Find where the given text appears and provide that cell's center as [X, Y] coordinate. 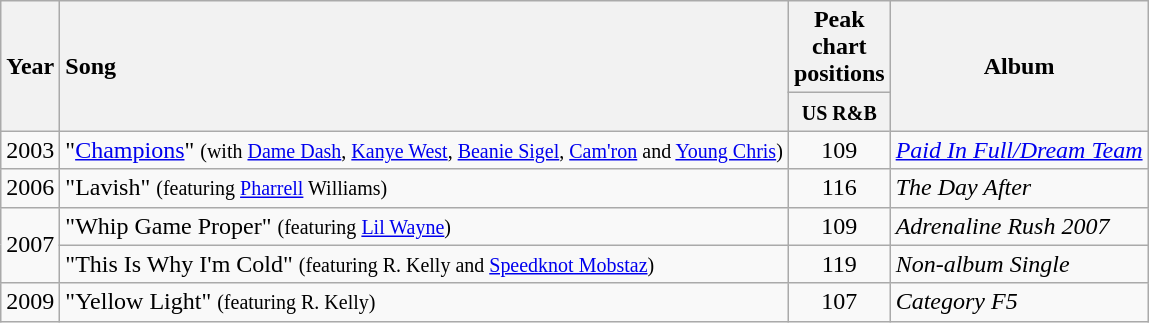
107 [839, 302]
Peak chart positions [839, 47]
2007 [30, 245]
119 [839, 264]
Year [30, 66]
2006 [30, 188]
Song [424, 66]
Paid In Full/Dream Team [1019, 150]
2003 [30, 150]
"Champions" (with Dame Dash, Kanye West, Beanie Sigel, Cam'ron and Young Chris) [424, 150]
Adrenaline Rush 2007 [1019, 226]
116 [839, 188]
US R&B [839, 112]
Album [1019, 66]
"Whip Game Proper" (featuring Lil Wayne) [424, 226]
2009 [30, 302]
Non-album Single [1019, 264]
"Lavish" (featuring Pharrell Williams) [424, 188]
Category F5 [1019, 302]
"This Is Why I'm Cold" (featuring R. Kelly and Speedknot Mobstaz) [424, 264]
"Yellow Light" (featuring R. Kelly) [424, 302]
The Day After [1019, 188]
